Capture the cell that displays the provided text and extract its [x, y] central coordinate. 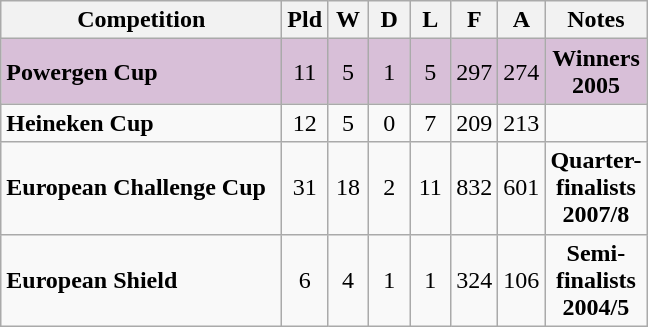
7 [430, 123]
832 [474, 188]
European Shield [142, 280]
4 [348, 280]
Winners 2005 [596, 72]
274 [522, 72]
Notes [596, 20]
324 [474, 280]
31 [305, 188]
Heineken Cup [142, 123]
D [390, 20]
106 [522, 280]
2 [390, 188]
European Challenge Cup [142, 188]
209 [474, 123]
A [522, 20]
0 [390, 123]
297 [474, 72]
Pld [305, 20]
213 [522, 123]
F [474, 20]
Powergen Cup [142, 72]
18 [348, 188]
Semi-finalists 2004/5 [596, 280]
601 [522, 188]
Competition [142, 20]
W [348, 20]
L [430, 20]
Quarter-finalists 2007/8 [596, 188]
6 [305, 280]
12 [305, 123]
